Determine the [X, Y] coordinate at the center of the cell enclosing the given text.  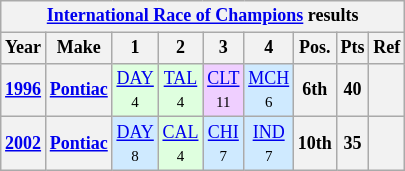
Ref [387, 48]
CLT11 [224, 90]
Make [78, 48]
2002 [24, 144]
Pos. [316, 48]
4 [269, 48]
40 [352, 90]
Year [24, 48]
TAL4 [180, 90]
MCH6 [269, 90]
35 [352, 144]
IND7 [269, 144]
3 [224, 48]
DAY4 [135, 90]
6th [316, 90]
International Race of Champions results [203, 16]
Pts [352, 48]
10th [316, 144]
2 [180, 48]
DAY8 [135, 144]
CHI7 [224, 144]
CAL4 [180, 144]
1996 [24, 90]
1 [135, 48]
